Search for the cell housing the specified text and yield its [X, Y] center coordinate. 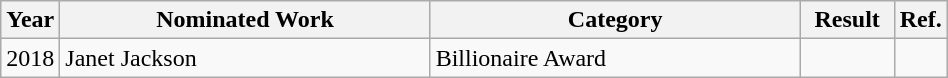
Billionaire Award [615, 58]
Nominated Work [245, 20]
Result [847, 20]
2018 [30, 58]
Year [30, 20]
Ref. [920, 20]
Janet Jackson [245, 58]
Category [615, 20]
